Return (x, y) of the center of cell containing provided text 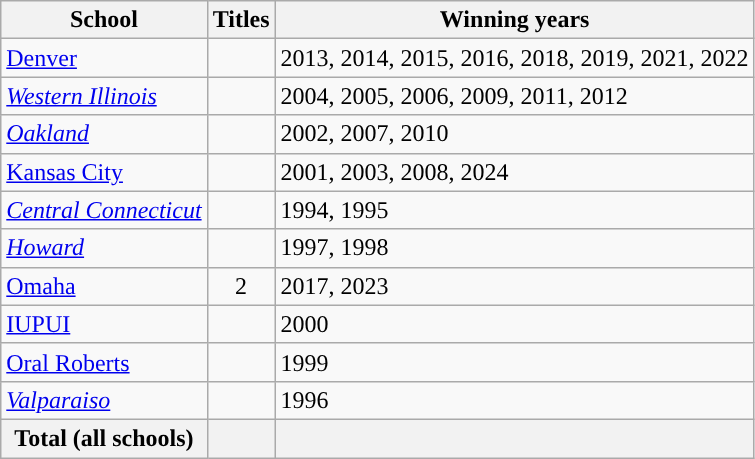
Oral Roberts (104, 362)
Central Connecticut (104, 210)
Howard (104, 248)
Total (all schools) (104, 438)
1999 (514, 362)
2001, 2003, 2008, 2024 (514, 172)
2 (241, 286)
2002, 2007, 2010 (514, 134)
1994, 1995 (514, 210)
2000 (514, 324)
Oakland (104, 134)
Omaha (104, 286)
Denver (104, 58)
Valparaiso (104, 400)
1996 (514, 400)
1997, 1998 (514, 248)
Western Illinois (104, 96)
IUPUI (104, 324)
2017, 2023 (514, 286)
2013, 2014, 2015, 2016, 2018, 2019, 2021, 2022 (514, 58)
2004, 2005, 2006, 2009, 2011, 2012 (514, 96)
School (104, 20)
Kansas City (104, 172)
Winning years (514, 20)
Titles (241, 20)
